Locate the cell with the specified text and output its [x, y] center coordinate. 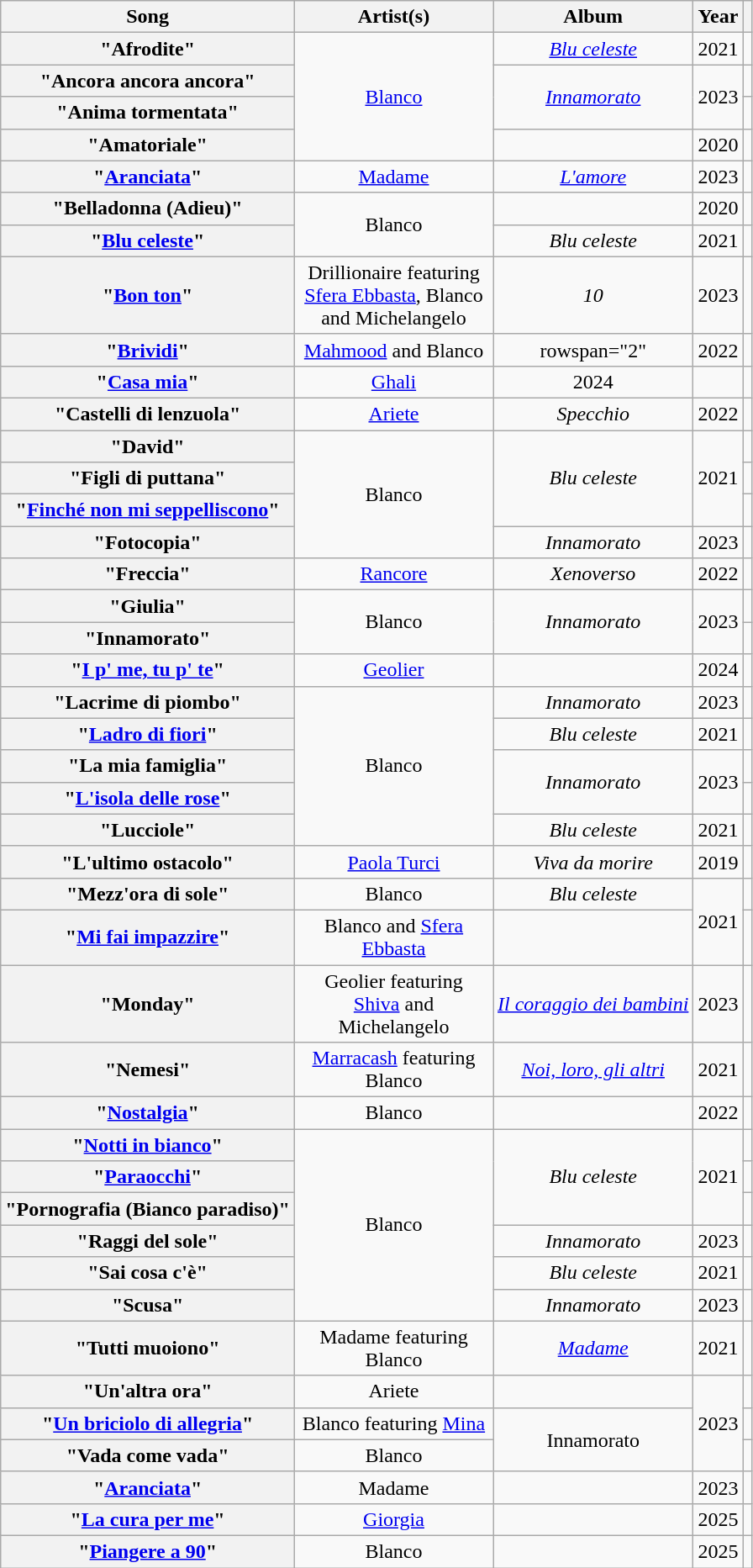
"Blu celeste" [148, 240]
"Sai cosa c'è" [148, 1273]
"Ladro di fiori" [148, 734]
Viva da morire [593, 862]
"Un'altra ora" [148, 1391]
"Mezz'ora di sole" [148, 894]
"Lacrime di piombo" [148, 702]
Geolier [393, 670]
"Paraocchi" [148, 1177]
"La mia famiglia" [148, 766]
"Nostalgia" [148, 1113]
L'amore [593, 177]
Geolier featuring Shiva and Michelangelo [393, 1004]
Blanco and Sfera Ebbasta [393, 937]
Il coraggio dei bambini [593, 1004]
2019 [718, 862]
"Bon ton" [148, 295]
Artist(s) [393, 17]
"Piangere a 90" [148, 1551]
"Giulia" [148, 606]
"Notti in bianco" [148, 1145]
"Tutti muoiono" [148, 1349]
"Monday" [148, 1004]
Ghali [393, 382]
Paola Turci [393, 862]
Marracash featuring Blanco [393, 1069]
"L'ultimo ostacolo" [148, 862]
Album [593, 17]
Rancore [393, 574]
Xenoverso [593, 574]
"Afrodite" [148, 49]
"Brividi" [148, 350]
"Un briciolo di allegria" [148, 1423]
"Nemesi" [148, 1069]
"Finché non mi seppelliscono" [148, 510]
"L'isola delle rose" [148, 798]
"Ancora ancora ancora" [148, 81]
Noi, loro, gli altri [593, 1069]
Song [148, 17]
"Raggi del sole" [148, 1241]
"Fotocopia" [148, 542]
"I p' me, tu p' te" [148, 670]
Specchio [593, 414]
rowspan="2" [593, 350]
"Belladonna (Adieu)" [148, 209]
"Vada come vada" [148, 1455]
"Scusa" [148, 1305]
"Casa mia" [148, 382]
"Anima tormentata" [148, 113]
"La cura per me" [148, 1519]
Giorgia [393, 1519]
"Lucciole" [148, 830]
"Freccia" [148, 574]
"Castelli di lenzuola" [148, 414]
"Amatoriale" [148, 145]
10 [593, 295]
Blanco featuring Mina [393, 1423]
Drillionaire featuring Sfera Ebbasta, Blanco and Michelangelo [393, 295]
Year [718, 17]
Mahmood and Blanco [393, 350]
"Figli di puttana" [148, 478]
"Mi fai impazzire" [148, 937]
"David" [148, 446]
"Pornografia (Bianco paradiso)" [148, 1209]
Madame featuring Blanco [393, 1349]
"Innamorato" [148, 638]
